Capture the cell that displays the provided text and extract its (X, Y) central coordinate. 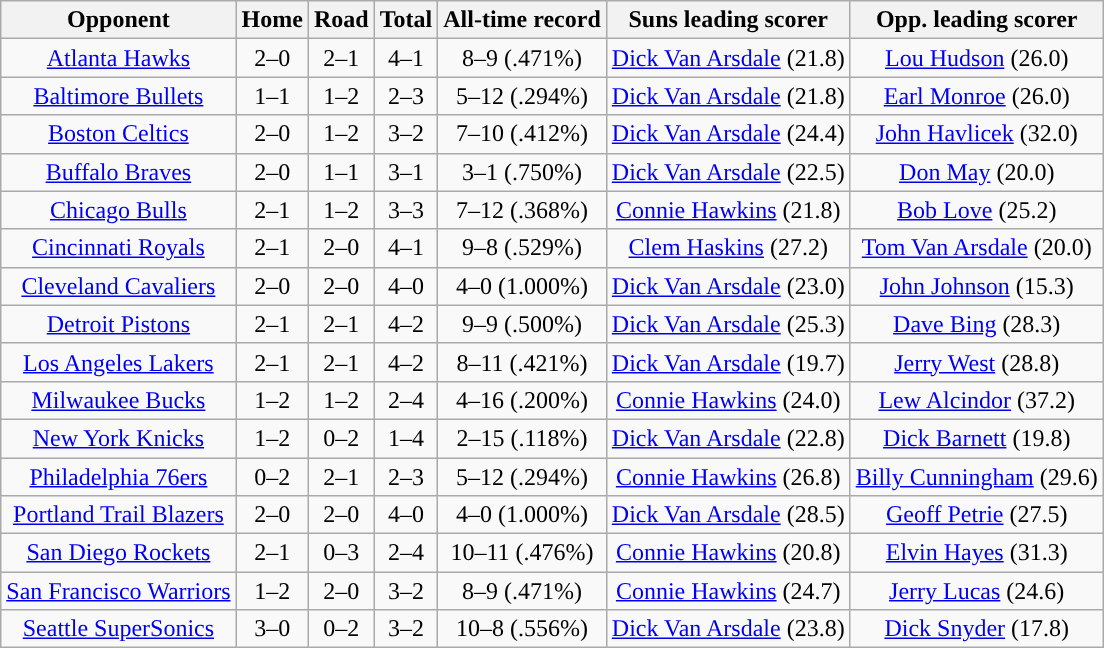
7–12 (.368%) (522, 210)
San Francisco Warriors (118, 591)
Earl Monroe (26.0) (976, 96)
Dick Van Arsdale (19.7) (728, 362)
Buffalo Braves (118, 172)
Dick Snyder (17.8) (976, 629)
3–1 (406, 172)
3–0 (272, 629)
Lou Hudson (26.0) (976, 58)
Connie Hawkins (24.0) (728, 400)
Opp. leading scorer (976, 20)
9–8 (.529%) (522, 248)
Dick Van Arsdale (23.0) (728, 286)
Dick Van Arsdale (28.5) (728, 515)
Bob Love (25.2) (976, 210)
Milwaukee Bucks (118, 400)
Jerry West (28.8) (976, 362)
7–10 (.412%) (522, 134)
John Johnson (15.3) (976, 286)
Cleveland Cavaliers (118, 286)
Lew Alcindor (37.2) (976, 400)
Cincinnati Royals (118, 248)
Road (341, 20)
Dick Van Arsdale (24.4) (728, 134)
Elvin Hayes (31.3) (976, 553)
Home (272, 20)
Geoff Petrie (27.5) (976, 515)
Seattle SuperSonics (118, 629)
10–8 (.556%) (522, 629)
Don May (20.0) (976, 172)
Connie Hawkins (26.8) (728, 477)
10–11 (.476%) (522, 553)
Suns leading scorer (728, 20)
Atlanta Hawks (118, 58)
Tom Van Arsdale (20.0) (976, 248)
Los Angeles Lakers (118, 362)
Portland Trail Blazers (118, 515)
2–15 (.118%) (522, 438)
Dick Van Arsdale (23.8) (728, 629)
Chicago Bulls (118, 210)
Philadelphia 76ers (118, 477)
Dick Van Arsdale (22.8) (728, 438)
4–16 (.200%) (522, 400)
Dick Barnett (19.8) (976, 438)
9–9 (.500%) (522, 324)
Dave Bing (28.3) (976, 324)
8–11 (.421%) (522, 362)
Connie Hawkins (21.8) (728, 210)
Jerry Lucas (24.6) (976, 591)
All-time record (522, 20)
John Havlicek (32.0) (976, 134)
Opponent (118, 20)
Connie Hawkins (20.8) (728, 553)
Billy Cunningham (29.6) (976, 477)
San Diego Rockets (118, 553)
1–4 (406, 438)
Dick Van Arsdale (22.5) (728, 172)
Connie Hawkins (24.7) (728, 591)
3–1 (.750%) (522, 172)
Dick Van Arsdale (25.3) (728, 324)
0–3 (341, 553)
Boston Celtics (118, 134)
New York Knicks (118, 438)
Clem Haskins (27.2) (728, 248)
Detroit Pistons (118, 324)
Total (406, 20)
Baltimore Bullets (118, 96)
3–3 (406, 210)
